Search for the cell housing the specified text and yield its [x, y] center coordinate. 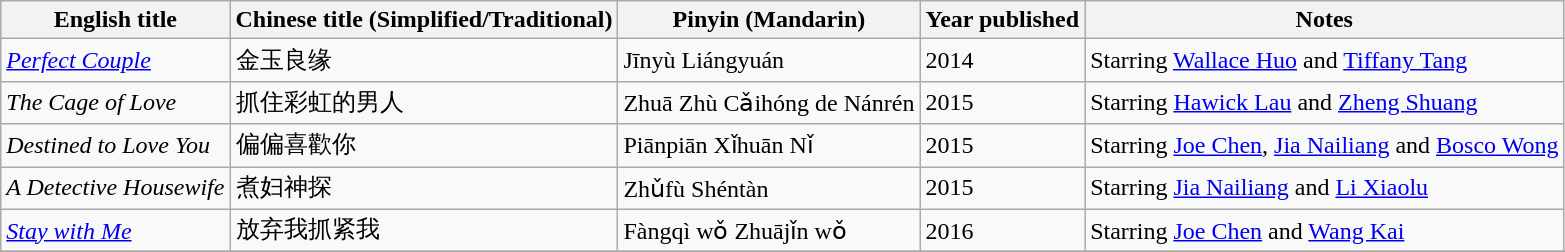
Pinyin (Mandarin) [769, 20]
Starring Wallace Huo and Tiffany Tang [1324, 60]
Starring Joe Chen and Wang Kai [1324, 230]
金玉良缘 [424, 60]
Perfect Couple [116, 60]
Fàngqì wǒ Zhuājǐn wǒ [769, 230]
Destined to Love You [116, 146]
A Detective Housewife [116, 188]
Chinese title (Simplified/Traditional) [424, 20]
2014 [1002, 60]
抓住彩虹的男人 [424, 102]
Zhǔfù Shéntàn [769, 188]
Jīnyù Liángyuán [769, 60]
Starring Joe Chen, Jia Nailiang and Bosco Wong [1324, 146]
2016 [1002, 230]
The Cage of Love [116, 102]
Piānpiān Xǐhuān Nǐ [769, 146]
Starring Hawick Lau and Zheng Shuang [1324, 102]
Notes [1324, 20]
English title [116, 20]
Zhuā Zhù Cǎihóng de Nánrén [769, 102]
Starring Jia Nailiang and Li Xiaolu [1324, 188]
Stay with Me [116, 230]
偏偏喜歡你 [424, 146]
煮妇神探 [424, 188]
Year published [1002, 20]
放弃我抓紧我 [424, 230]
